From the cell containing the given text, extract its center point as [x, y] coordinate. 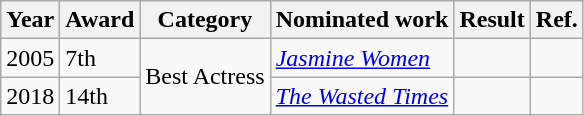
The Wasted Times [362, 96]
Award [100, 20]
Category [205, 20]
Jasmine Women [362, 58]
14th [100, 96]
2005 [30, 58]
Year [30, 20]
Nominated work [362, 20]
Best Actress [205, 77]
Ref. [556, 20]
Result [492, 20]
2018 [30, 96]
7th [100, 58]
